From the cell containing the given text, extract its center point as (X, Y) coordinate. 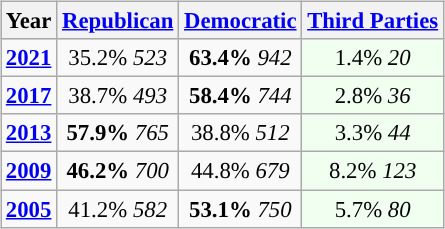
Republican (118, 21)
8.2% 123 (373, 171)
2.8% 36 (373, 96)
2013 (29, 133)
Democratic (240, 21)
2021 (29, 58)
46.2% 700 (118, 171)
2005 (29, 209)
41.2% 582 (118, 209)
38.7% 493 (118, 96)
2009 (29, 171)
3.3% 44 (373, 133)
58.4% 744 (240, 96)
1.4% 20 (373, 58)
Third Parties (373, 21)
53.1% 750 (240, 209)
38.8% 512 (240, 133)
2017 (29, 96)
Year (29, 21)
57.9% 765 (118, 133)
63.4% 942 (240, 58)
35.2% 523 (118, 58)
5.7% 80 (373, 209)
44.8% 679 (240, 171)
